Output the (X, Y) coordinate of the center of the cell containing the given text.  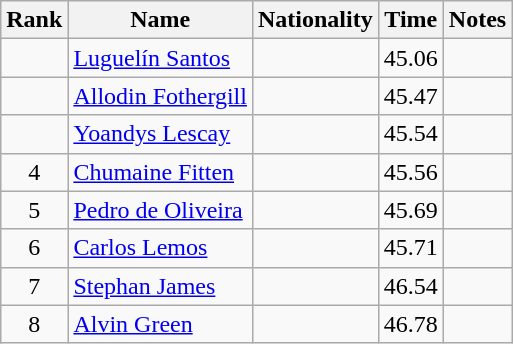
Nationality (315, 20)
5 (34, 210)
7 (34, 286)
Pedro de Oliveira (160, 210)
46.54 (410, 286)
45.06 (410, 58)
Notes (477, 20)
Luguelín Santos (160, 58)
8 (34, 324)
Allodin Fothergill (160, 96)
45.54 (410, 134)
46.78 (410, 324)
Rank (34, 20)
45.71 (410, 248)
45.69 (410, 210)
4 (34, 172)
45.56 (410, 172)
Time (410, 20)
45.47 (410, 96)
Carlos Lemos (160, 248)
Alvin Green (160, 324)
6 (34, 248)
Stephan James (160, 286)
Name (160, 20)
Chumaine Fitten (160, 172)
Yoandys Lescay (160, 134)
